Identify which cell holds the provided text, then report its (x, y) central coordinate. 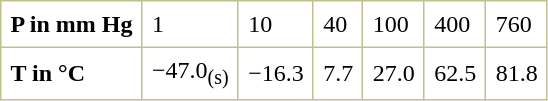
T in °C (72, 74)
40 (338, 24)
10 (276, 24)
−16.3 (276, 74)
1 (190, 24)
27.0 (394, 74)
760 (517, 24)
62.5 (455, 74)
P in mm Hg (72, 24)
400 (455, 24)
100 (394, 24)
−47.0(s) (190, 74)
7.7 (338, 74)
81.8 (517, 74)
